Find where the given text appears and provide that cell's center as [X, Y] coordinate. 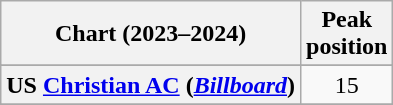
US Christian AC (Billboard) [151, 85]
Chart (2023–2024) [151, 34]
15 [347, 85]
Peak position [347, 34]
